Locate the cell with the specified text and output its [X, Y] center coordinate. 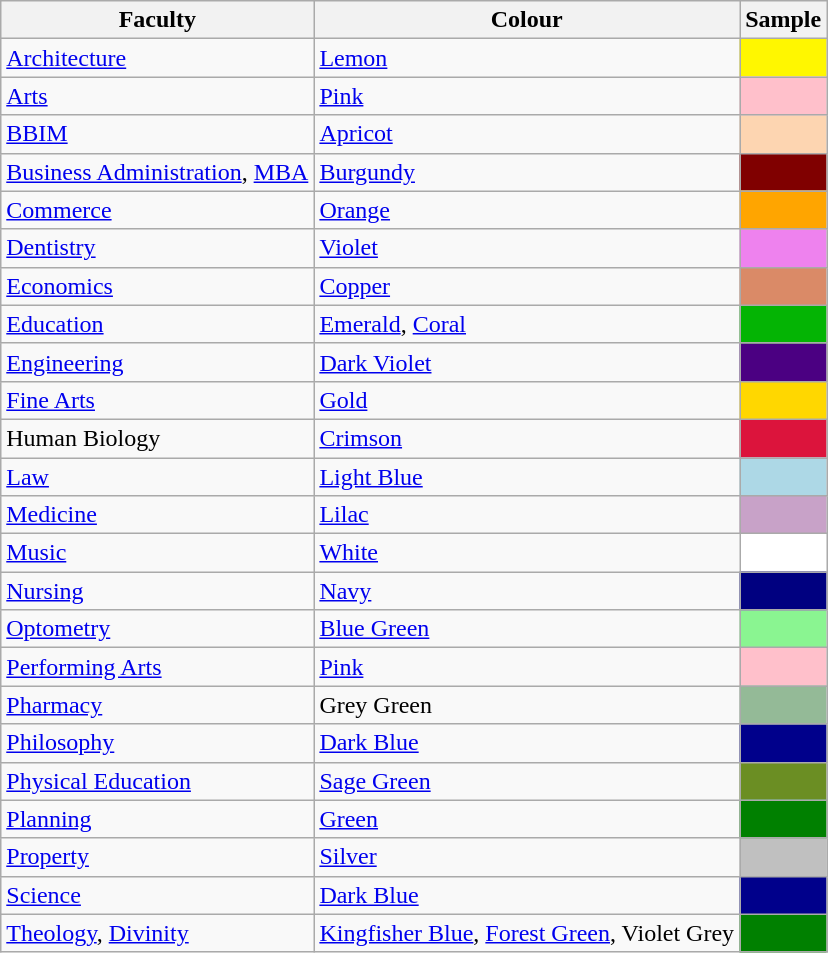
Human Biology [158, 438]
Business Administration, MBA [158, 172]
Kingfisher Blue, Forest Green, Violet Grey [527, 933]
Sample [784, 20]
Architecture [158, 58]
Light Blue [527, 477]
Lemon [527, 58]
Orange [527, 210]
BBIM [158, 134]
Physical Education [158, 781]
Emerald, Coral [527, 324]
Property [158, 857]
Education [158, 324]
Faculty [158, 20]
Medicine [158, 515]
Performing Arts [158, 667]
Sage Green [527, 781]
Science [158, 895]
Pharmacy [158, 705]
Dark Violet [527, 362]
Dentistry [158, 248]
Violet [527, 248]
Silver [527, 857]
Colour [527, 20]
Gold [527, 400]
Crimson [527, 438]
Law [158, 477]
Planning [158, 819]
Burgundy [527, 172]
Nursing [158, 591]
Blue Green [527, 629]
Optometry [158, 629]
Fine Arts [158, 400]
Music [158, 553]
Navy [527, 591]
White [527, 553]
Grey Green [527, 705]
Apricot [527, 134]
Lilac [527, 515]
Economics [158, 286]
Copper [527, 286]
Engineering [158, 362]
Commerce [158, 210]
Arts [158, 96]
Philosophy [158, 743]
Theology, Divinity [158, 933]
Green [527, 819]
